Return the (X, Y) coordinate for the center point of the cell that contains the specified text.  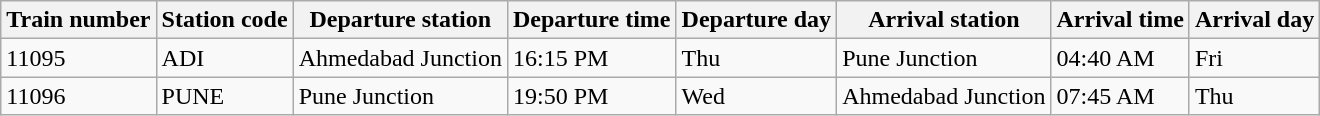
04:40 AM (1120, 58)
16:15 PM (592, 58)
Station code (224, 20)
Train number (78, 20)
Wed (756, 96)
Departure day (756, 20)
ADI (224, 58)
PUNE (224, 96)
Departure station (400, 20)
Arrival station (944, 20)
Arrival time (1120, 20)
Fri (1254, 58)
19:50 PM (592, 96)
Departure time (592, 20)
11095 (78, 58)
Arrival day (1254, 20)
11096 (78, 96)
07:45 AM (1120, 96)
